Search for the cell housing the specified text and yield its (X, Y) center coordinate. 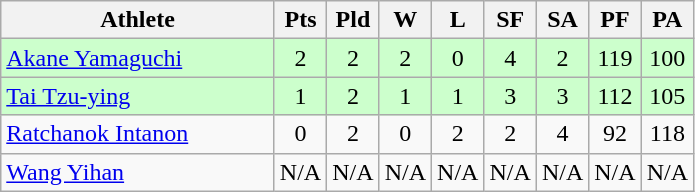
100 (667, 58)
Wang Yihan (138, 172)
Tai Tzu-ying (138, 96)
112 (615, 96)
PF (615, 20)
SA (562, 20)
119 (615, 58)
Athlete (138, 20)
L (458, 20)
Akane Yamaguchi (138, 58)
Ratchanok Intanon (138, 134)
118 (667, 134)
Pts (300, 20)
92 (615, 134)
PA (667, 20)
SF (510, 20)
W (405, 20)
105 (667, 96)
Pld (353, 20)
